From the cell containing the given text, extract its center point as (x, y) coordinate. 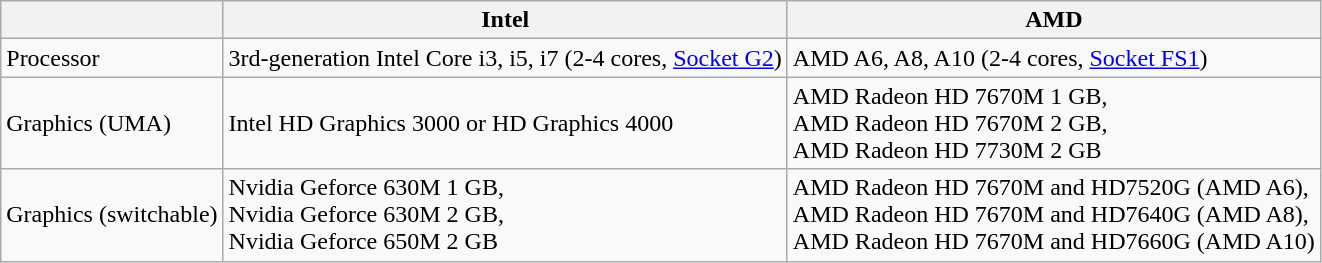
Processor (112, 58)
AMD (1054, 20)
Graphics (UMA) (112, 123)
AMD Radeon HD 7670M and HD7520G (AMD A6),AMD Radeon HD 7670M and HD7640G (AMD A8),AMD Radeon HD 7670M and HD7660G (AMD A10) (1054, 215)
Graphics (switchable) (112, 215)
AMD Radeon HD 7670M 1 GB,AMD Radeon HD 7670M 2 GB,AMD Radeon HD 7730M 2 GB (1054, 123)
AMD A6, A8, A10 (2-4 cores, Socket FS1) (1054, 58)
Nvidia Geforce 630M 1 GB,Nvidia Geforce 630M 2 GB,Nvidia Geforce 650M 2 GB (505, 215)
Intel HD Graphics 3000 or HD Graphics 4000 (505, 123)
Intel (505, 20)
3rd-generation Intel Core i3, i5, i7 (2-4 cores, Socket G2) (505, 58)
